Locate the cell with the specified text and output its [X, Y] center coordinate. 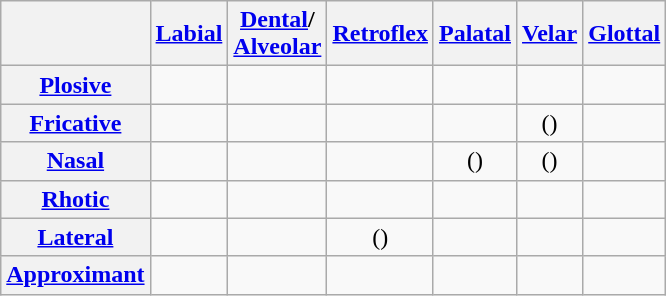
Labial [189, 34]
Fricative [76, 123]
Lateral [76, 237]
Approximant [76, 275]
Dental/Alveolar [278, 34]
Palatal [474, 34]
Velar [550, 34]
Plosive [76, 85]
Rhotic [76, 199]
Glottal [624, 34]
Nasal [76, 161]
Retroflex [380, 34]
